Detect which cell encompasses the target text, then output its [x, y] center coordinate. 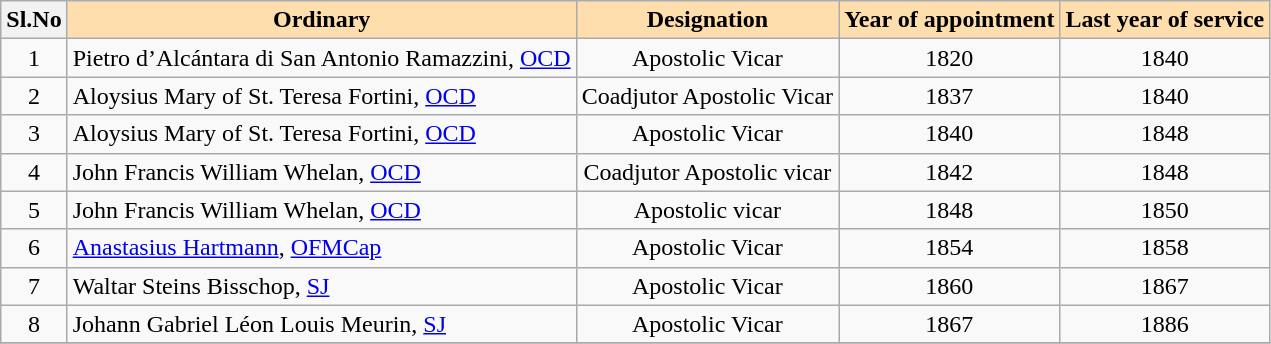
Pietro d’Alcántara di San Antonio Ramazzini, OCD [322, 58]
1 [34, 58]
1820 [950, 58]
8 [34, 324]
3 [34, 134]
Sl.No [34, 20]
Year of appointment [950, 20]
Waltar Steins Bisschop, SJ [322, 286]
Anastasius Hartmann, OFMCap [322, 248]
2 [34, 96]
Designation [707, 20]
1842 [950, 172]
1854 [950, 248]
6 [34, 248]
1886 [1165, 324]
1837 [950, 96]
Coadjutor Apostolic vicar [707, 172]
1850 [1165, 210]
1860 [950, 286]
Last year of service [1165, 20]
4 [34, 172]
Apostolic vicar [707, 210]
Coadjutor Apostolic Vicar [707, 96]
7 [34, 286]
5 [34, 210]
Ordinary [322, 20]
1858 [1165, 248]
Johann Gabriel Léon Louis Meurin, SJ [322, 324]
